Find where the given text appears and provide that cell's center as [x, y] coordinate. 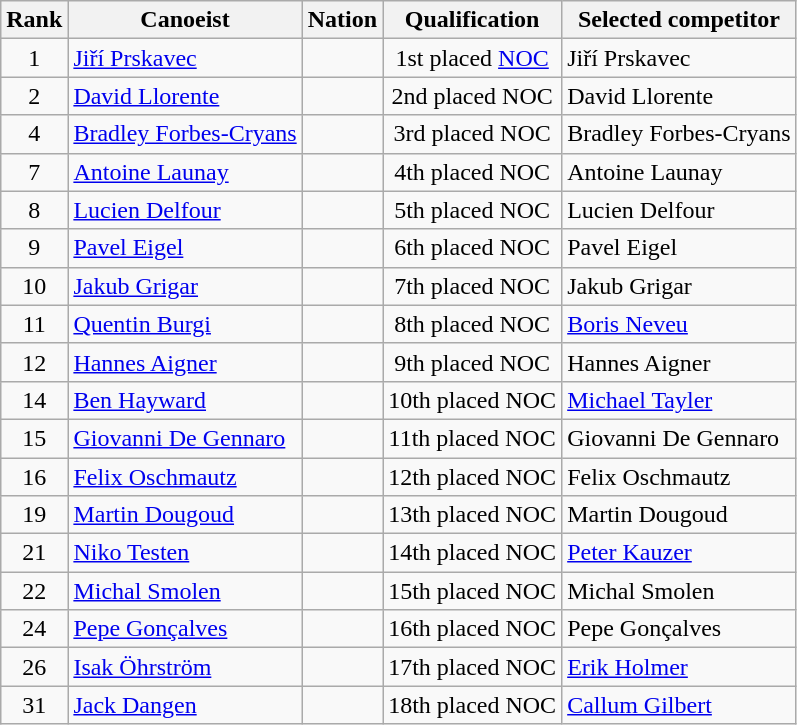
Isak Öhrström [185, 667]
26 [34, 667]
18th placed NOC [472, 705]
1st placed NOC [472, 58]
4th placed NOC [472, 172]
Qualification [472, 20]
15th placed NOC [472, 591]
15 [34, 438]
13th placed NOC [472, 515]
Erik Holmer [679, 667]
16th placed NOC [472, 629]
11th placed NOC [472, 438]
21 [34, 553]
Jack Dangen [185, 705]
Callum Gilbert [679, 705]
10 [34, 286]
2nd placed NOC [472, 96]
8th placed NOC [472, 324]
3rd placed NOC [472, 134]
7 [34, 172]
6th placed NOC [472, 248]
Quentin Burgi [185, 324]
Peter Kauzer [679, 553]
11 [34, 324]
19 [34, 515]
9th placed NOC [472, 362]
17th placed NOC [472, 667]
14th placed NOC [472, 553]
1 [34, 58]
12th placed NOC [472, 477]
31 [34, 705]
22 [34, 591]
Selected competitor [679, 20]
9 [34, 248]
4 [34, 134]
Canoeist [185, 20]
Niko Testen [185, 553]
Boris Neveu [679, 324]
5th placed NOC [472, 210]
Ben Hayward [185, 400]
14 [34, 400]
2 [34, 96]
12 [34, 362]
Rank [34, 20]
16 [34, 477]
Michael Tayler [679, 400]
10th placed NOC [472, 400]
7th placed NOC [472, 286]
8 [34, 210]
Nation [342, 20]
24 [34, 629]
